Find where the given text appears and provide that cell's center as (x, y) coordinate. 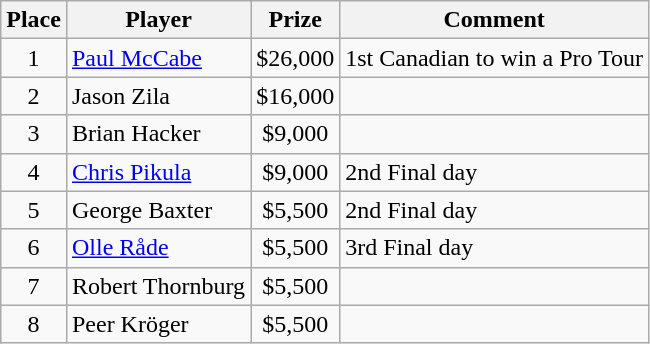
3 (34, 134)
Olle Råde (158, 248)
3rd Final day (494, 248)
$16,000 (296, 96)
Player (158, 20)
1st Canadian to win a Pro Tour (494, 58)
Brian Hacker (158, 134)
2 (34, 96)
Comment (494, 20)
5 (34, 210)
Paul McCabe (158, 58)
7 (34, 286)
Chris Pikula (158, 172)
$26,000 (296, 58)
George Baxter (158, 210)
8 (34, 324)
Peer Kröger (158, 324)
Place (34, 20)
Robert Thornburg (158, 286)
6 (34, 248)
4 (34, 172)
Jason Zila (158, 96)
Prize (296, 20)
1 (34, 58)
